Extract the (x, y) coordinate from the center of the cell holding the provided text.  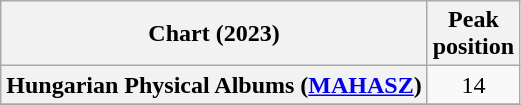
14 (473, 85)
Chart (2023) (214, 34)
Hungarian Physical Albums (MAHASZ) (214, 85)
Peakposition (473, 34)
